Identify which cell holds the provided text, then report its [X, Y] central coordinate. 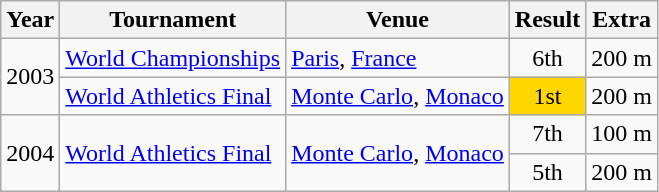
Tournament [173, 20]
Paris, France [398, 58]
Year [30, 20]
Result [547, 20]
Venue [398, 20]
7th [547, 134]
1st [547, 96]
World Championships [173, 58]
2003 [30, 77]
2004 [30, 153]
Extra [622, 20]
100 m [622, 134]
6th [547, 58]
5th [547, 172]
